Return (X, Y) of the center of cell containing provided text 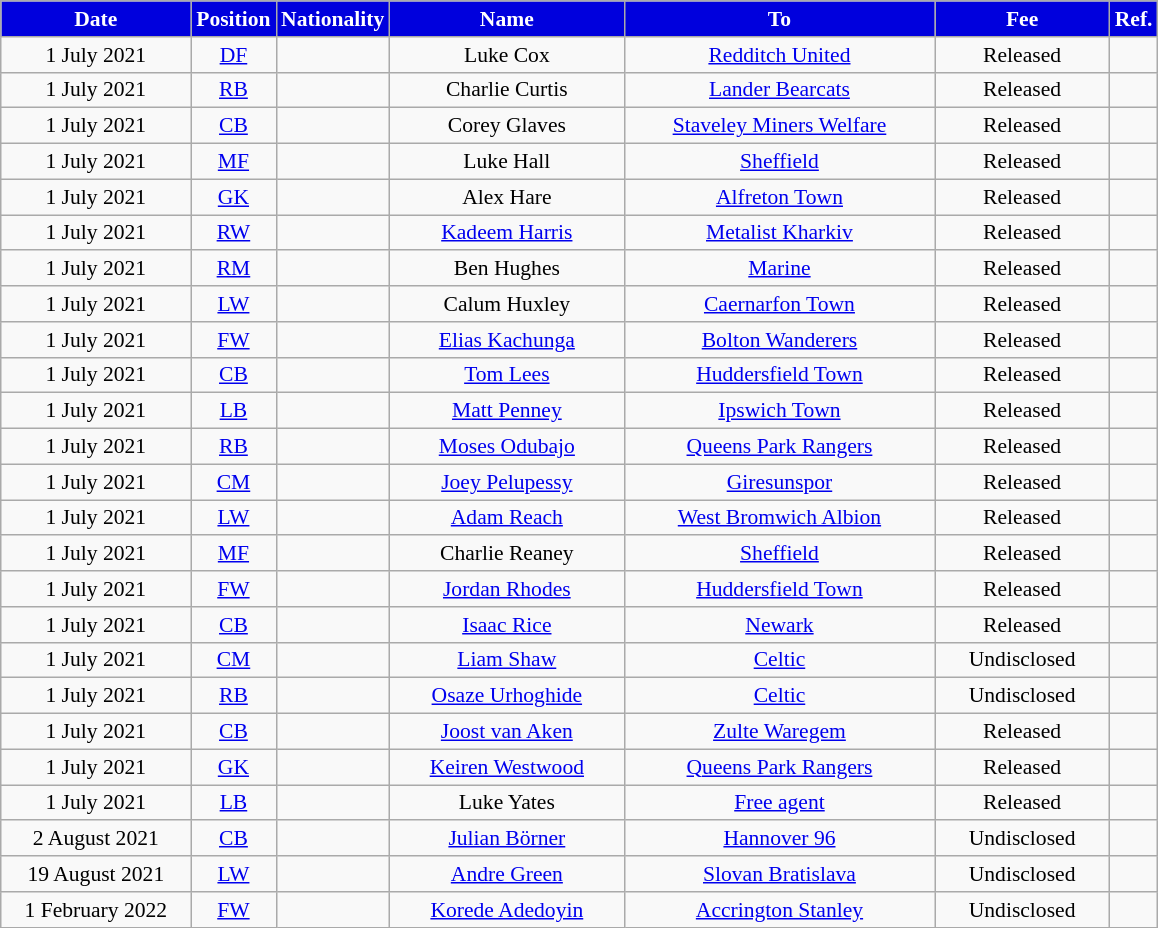
Keiren Westwood (506, 767)
Adam Reach (506, 518)
Kadeem Harris (506, 233)
Elias Kachunga (506, 340)
Newark (779, 625)
Tom Lees (506, 375)
Marine (779, 269)
Redditch United (779, 55)
Isaac Rice (506, 625)
Moses Odubajo (506, 447)
Luke Cox (506, 55)
RW (234, 233)
Caernarfon Town (779, 304)
Liam Shaw (506, 660)
Corey Glaves (506, 126)
Fee (1022, 19)
Alex Hare (506, 197)
Ref. (1134, 19)
Accrington Stanley (779, 910)
Korede Adedoyin (506, 910)
Staveley Miners Welfare (779, 126)
To (779, 19)
West Bromwich Albion (779, 518)
Joost van Aken (506, 732)
Name (506, 19)
19 August 2021 (96, 874)
Andre Green (506, 874)
Slovan Bratislava (779, 874)
Nationality (332, 19)
Alfreton Town (779, 197)
Calum Huxley (506, 304)
Position (234, 19)
Date (96, 19)
Hannover 96 (779, 839)
Luke Hall (506, 162)
Joey Pelupessy (506, 482)
DF (234, 55)
Luke Yates (506, 803)
RM (234, 269)
Jordan Rhodes (506, 589)
Charlie Reaney (506, 554)
Ben Hughes (506, 269)
Zulte Waregem (779, 732)
Metalist Kharkiv (779, 233)
Giresunspor (779, 482)
Free agent (779, 803)
Lander Bearcats (779, 90)
Ipswich Town (779, 411)
1 February 2022 (96, 910)
Bolton Wanderers (779, 340)
Julian Börner (506, 839)
2 August 2021 (96, 839)
Matt Penney (506, 411)
Osaze Urhoghide (506, 696)
Charlie Curtis (506, 90)
